Identify which cell holds the provided text, then report its [X, Y] central coordinate. 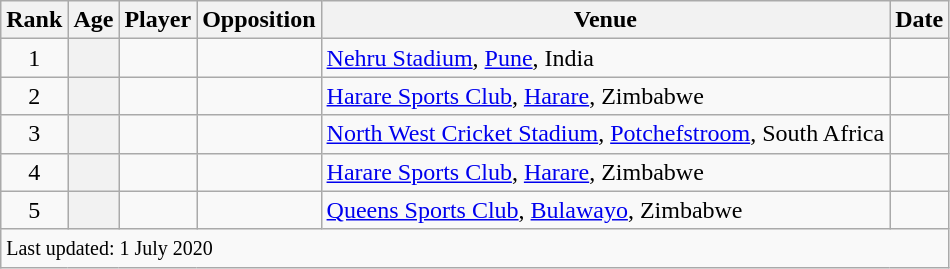
Date [920, 20]
Queens Sports Club, Bulawayo, Zimbabwe [606, 210]
Age [94, 20]
Opposition [259, 20]
1 [34, 58]
3 [34, 134]
Venue [606, 20]
North West Cricket Stadium, Potchefstroom, South Africa [606, 134]
Last updated: 1 July 2020 [475, 248]
4 [34, 172]
2 [34, 96]
Nehru Stadium, Pune, India [606, 58]
Rank [34, 20]
Player [158, 20]
5 [34, 210]
